For the text-containing cell, return its midpoint in [x, y] coordinate format. 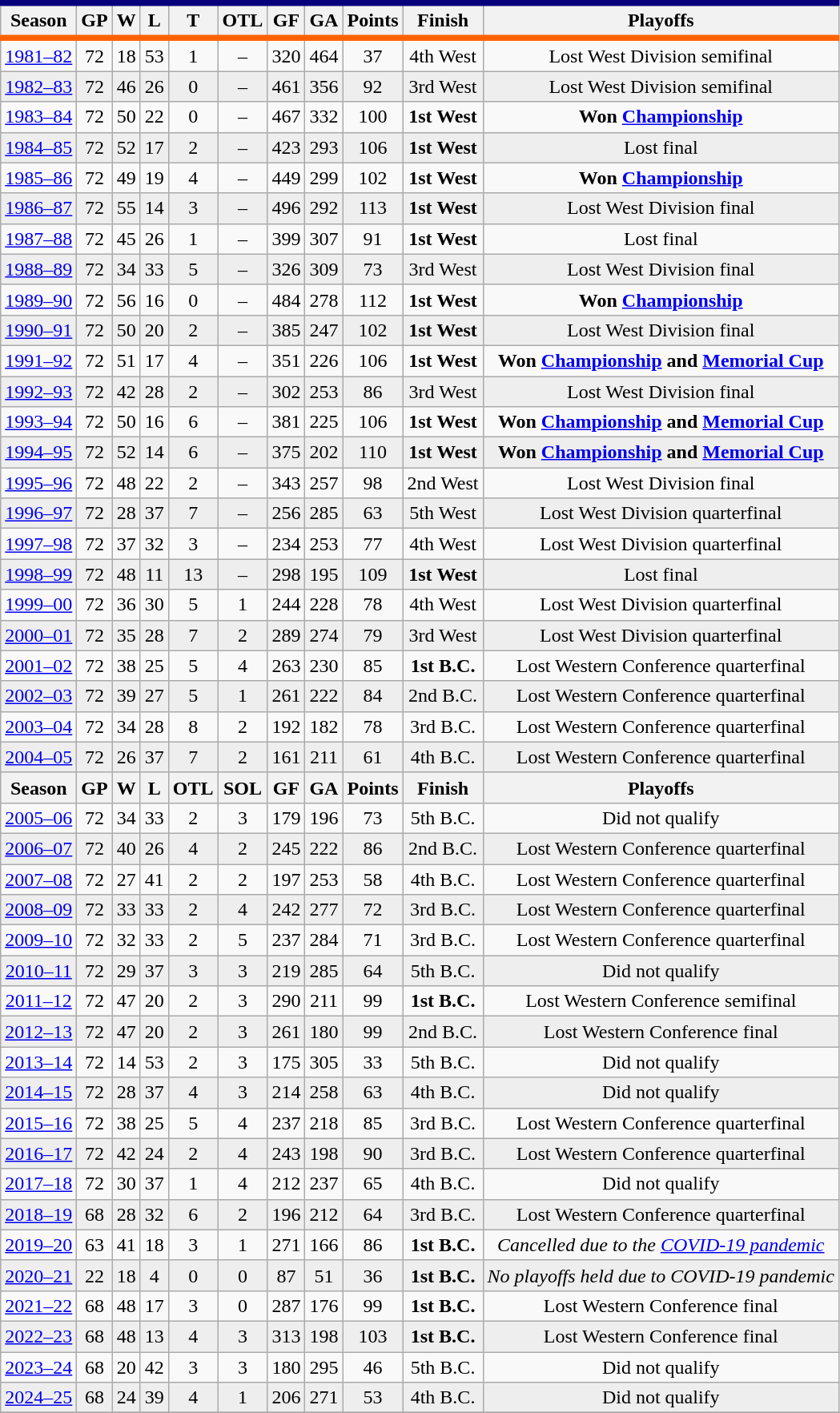
84 [373, 696]
2017–18 [38, 1184]
219 [287, 971]
2021–22 [38, 1306]
243 [287, 1153]
2024–25 [38, 1398]
1987–88 [38, 239]
109 [373, 574]
1983–84 [38, 117]
2001–02 [38, 666]
166 [324, 1245]
274 [324, 635]
399 [287, 239]
197 [287, 879]
2003–04 [38, 727]
1999–00 [38, 605]
1982–83 [38, 87]
206 [287, 1398]
19 [154, 178]
320 [287, 54]
244 [287, 605]
258 [324, 1093]
1989–90 [38, 300]
1998–99 [38, 574]
175 [287, 1062]
356 [324, 87]
214 [287, 1093]
61 [373, 757]
302 [287, 392]
292 [324, 208]
385 [287, 330]
2007–08 [38, 879]
351 [287, 360]
449 [287, 178]
2nd West [443, 483]
2018–19 [38, 1214]
307 [324, 239]
1981–82 [38, 54]
375 [287, 453]
278 [324, 300]
90 [373, 1153]
305 [324, 1062]
295 [324, 1367]
11 [154, 574]
91 [373, 239]
No playoffs held due to COVID-19 pandemic [661, 1275]
161 [287, 757]
195 [324, 574]
1997–98 [38, 544]
77 [373, 544]
464 [324, 54]
8 [193, 727]
35 [127, 635]
2013–14 [38, 1062]
256 [287, 513]
293 [324, 147]
1992–93 [38, 392]
484 [287, 300]
112 [373, 300]
245 [287, 848]
228 [324, 605]
58 [373, 879]
2015–16 [38, 1123]
110 [373, 453]
298 [287, 574]
1985–86 [38, 178]
2008–09 [38, 910]
1995–96 [38, 483]
287 [287, 1306]
49 [127, 178]
2010–11 [38, 971]
2005–06 [38, 818]
2006–07 [38, 848]
29 [127, 971]
2002–03 [38, 696]
40 [127, 848]
113 [373, 208]
192 [287, 727]
2019–20 [38, 1245]
290 [287, 1001]
234 [287, 544]
1991–92 [38, 360]
Cancelled due to the COVID-19 pandemic [661, 1245]
1988–89 [38, 269]
225 [324, 422]
343 [287, 483]
45 [127, 239]
247 [324, 330]
179 [287, 818]
257 [324, 483]
263 [287, 666]
218 [324, 1123]
65 [373, 1184]
2012–13 [38, 1032]
55 [127, 208]
2004–05 [38, 757]
326 [287, 269]
Lost Western Conference semifinal [661, 1001]
2022–23 [38, 1336]
284 [324, 940]
2016–17 [38, 1153]
2011–12 [38, 1001]
1994–95 [38, 453]
1990–91 [38, 330]
289 [287, 635]
1996–97 [38, 513]
T [193, 21]
98 [373, 483]
103 [373, 1336]
79 [373, 635]
242 [287, 910]
1986–87 [38, 208]
56 [127, 300]
299 [324, 178]
2009–10 [38, 940]
381 [287, 422]
226 [324, 360]
92 [373, 87]
309 [324, 269]
332 [324, 117]
2014–15 [38, 1093]
277 [324, 910]
467 [287, 117]
1993–94 [38, 422]
100 [373, 117]
423 [287, 147]
SOL [243, 787]
2023–24 [38, 1367]
230 [324, 666]
1984–85 [38, 147]
87 [287, 1275]
313 [287, 1336]
2000–01 [38, 635]
496 [287, 208]
202 [324, 453]
461 [287, 87]
2020–21 [38, 1275]
5th West [443, 513]
71 [373, 940]
182 [324, 727]
176 [324, 1306]
